Output the (x, y) coordinate of the center of the cell containing the given text.  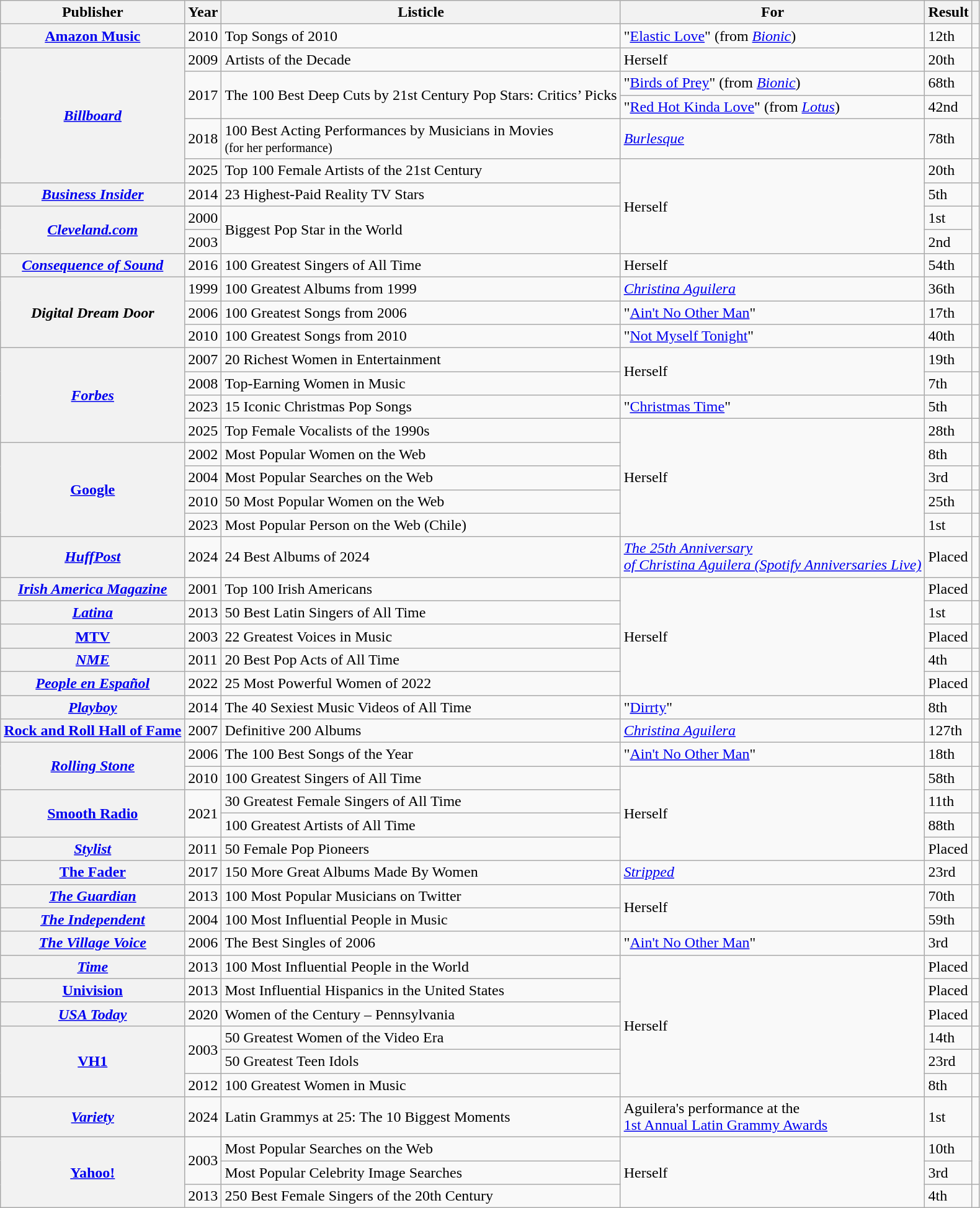
24 Best Albums of 2024 (421, 557)
Stylist (93, 849)
People en Español (93, 683)
2009 (203, 60)
Time (93, 967)
The 25th Anniversaryof Christina Aguilera (Spotify Anniversaries Live) (773, 557)
42nd (948, 107)
Playboy (93, 707)
Yahoo! (93, 1173)
Latin Grammys at 25: The 10 Biggest Moments (421, 1117)
100 Most Influential People in the World (421, 967)
Smooth Radio (93, 813)
The 100 Best Deep Cuts by 21st Century Pop Stars: Critics’ Picks (421, 95)
50 Greatest Women of the Video Era (421, 1037)
The Fader (93, 872)
Burlesque (773, 139)
Business Insider (93, 194)
Most Popular Celebrity Image Searches (421, 1173)
Amazon Music (93, 36)
2018 (203, 139)
17th (948, 312)
100 Most Popular Musicians on Twitter (421, 896)
Result (948, 12)
For (773, 12)
Google (93, 490)
15 Iconic Christmas Pop Songs (421, 407)
2021 (203, 813)
The Guardian (93, 896)
59th (948, 919)
Year (203, 12)
18th (948, 754)
"Not Myself Tonight" (773, 336)
50 Best Latin Singers of All Time (421, 612)
2012 (203, 1085)
20 Richest Women in Entertainment (421, 360)
The Independent (93, 919)
Latina (93, 612)
100 Greatest Women in Music (421, 1085)
Consequence of Sound (93, 265)
Digital Dream Door (93, 312)
50 Greatest Teen Idols (421, 1061)
28th (948, 431)
Listicle (421, 12)
40th (948, 336)
Irish America Magazine (93, 589)
2nd (948, 241)
12th (948, 36)
30 Greatest Female Singers of All Time (421, 802)
HuffPost (93, 557)
250 Best Female Singers of the 20th Century (421, 1196)
Top-Earning Women in Music (421, 383)
Most Popular Women on the Web (421, 454)
50 Most Popular Women on the Web (421, 501)
1999 (203, 289)
VH1 (93, 1061)
100 Greatest Albums from 1999 (421, 289)
36th (948, 289)
Aguilera's performance at the1st Annual Latin Grammy Awards (773, 1117)
Top 100 Irish Americans (421, 589)
54th (948, 265)
Univision (93, 990)
Biggest Pop Star in the World (421, 230)
The Best Singles of 2006 (421, 943)
Most Popular Person on the Web (Chile) (421, 525)
11th (948, 802)
Artists of the Decade (421, 60)
150 More Great Albums Made By Women (421, 872)
22 Greatest Voices in Music (421, 636)
2022 (203, 683)
100 Greatest Songs from 2010 (421, 336)
Top 100 Female Artists of the 21st Century (421, 171)
100 Best Acting Performances by Musicians in Movies(for her performance) (421, 139)
10th (948, 1149)
2020 (203, 1014)
Top Female Vocalists of the 1990s (421, 431)
58th (948, 778)
USA Today (93, 1014)
25 Most Powerful Women of 2022 (421, 683)
20 Best Pop Acts of All Time (421, 660)
Most Influential Hispanics in the United States (421, 990)
The Village Voice (93, 943)
100 Greatest Songs from 2006 (421, 312)
25th (948, 501)
Forbes (93, 395)
Top Songs of 2010 (421, 36)
2008 (203, 383)
2016 (203, 265)
2000 (203, 218)
Women of the Century – Pennsylvania (421, 1014)
Definitive 200 Albums (421, 731)
78th (948, 139)
MTV (93, 636)
"Christmas Time" (773, 407)
"Red Hot Kinda Love" (from Lotus) (773, 107)
50 Female Pop Pioneers (421, 849)
88th (948, 825)
The 100 Best Songs of the Year (421, 754)
14th (948, 1037)
68th (948, 83)
2002 (203, 454)
"Elastic Love" (from Bionic) (773, 36)
127th (948, 731)
NME (93, 660)
Variety (93, 1117)
The 40 Sexiest Music Videos of All Time (421, 707)
70th (948, 896)
7th (948, 383)
23 Highest-Paid Reality TV Stars (421, 194)
Rock and Roll Hall of Fame (93, 731)
2001 (203, 589)
Billboard (93, 115)
"Dirrty" (773, 707)
Cleveland.com (93, 230)
100 Most Influential People in Music (421, 919)
"Birds of Prey" (from Bionic) (773, 83)
Publisher (93, 12)
100 Greatest Artists of All Time (421, 825)
19th (948, 360)
Stripped (773, 872)
Rolling Stone (93, 766)
